Pinpoint the cell where the given text exists, returning its (x, y) midpoint coordinate. 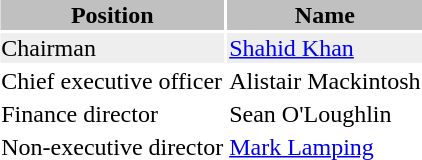
Alistair Mackintosh (325, 81)
Chairman (112, 48)
Chief executive officer (112, 81)
Position (112, 15)
Sean O'Loughlin (325, 114)
Name (325, 15)
Finance director (112, 114)
Shahid Khan (325, 48)
